Extract the (x, y) coordinate from the center of the cell holding the provided text.  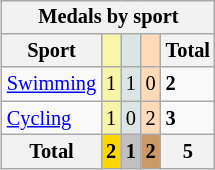
Medals by sport (108, 17)
Swimming (52, 84)
Cycling (52, 118)
3 (188, 118)
Sport (52, 51)
5 (188, 152)
